From the cell containing the given text, extract its center point as [x, y] coordinate. 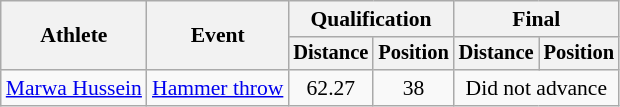
Event [218, 36]
38 [413, 88]
Hammer throw [218, 88]
62.27 [330, 88]
Marwa Hussein [74, 88]
Qualification [370, 19]
Athlete [74, 36]
Final [536, 19]
Did not advance [536, 88]
